Search for the cell housing the specified text and yield its (x, y) center coordinate. 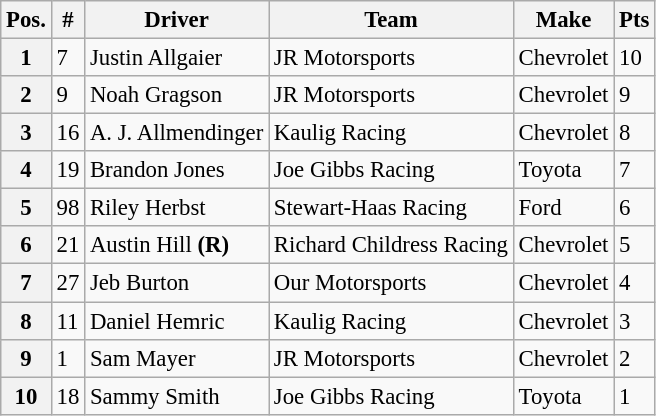
Noah Gragson (177, 95)
16 (68, 133)
# (68, 20)
Stewart-Haas Racing (392, 208)
19 (68, 170)
18 (68, 396)
Ford (563, 208)
Austin Hill (R) (177, 245)
Pts (634, 20)
A. J. Allmendinger (177, 133)
Brandon Jones (177, 170)
Daniel Hemric (177, 321)
Make (563, 20)
98 (68, 208)
21 (68, 245)
Sam Mayer (177, 358)
Pos. (26, 20)
Jeb Burton (177, 283)
Sammy Smith (177, 396)
Driver (177, 20)
Justin Allgaier (177, 58)
27 (68, 283)
Riley Herbst (177, 208)
11 (68, 321)
Our Motorsports (392, 283)
Richard Childress Racing (392, 245)
Team (392, 20)
